Scan for the cell matching the given text and deliver its [X, Y] coordinate at center. 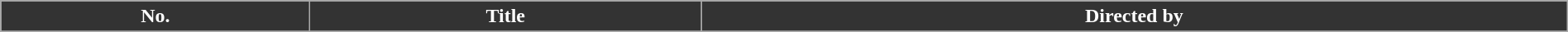
No. [155, 16]
Directed by [1135, 16]
Title [506, 16]
